Capture the cell that displays the provided text and extract its [x, y] central coordinate. 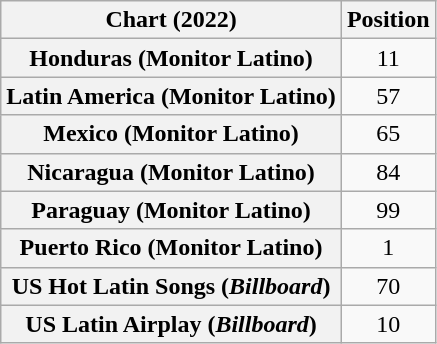
10 [388, 324]
57 [388, 96]
Position [388, 20]
US Latin Airplay (Billboard) [172, 324]
70 [388, 286]
65 [388, 134]
Paraguay (Monitor Latino) [172, 210]
Chart (2022) [172, 20]
Honduras (Monitor Latino) [172, 58]
1 [388, 248]
US Hot Latin Songs (Billboard) [172, 286]
Puerto Rico (Monitor Latino) [172, 248]
Nicaragua (Monitor Latino) [172, 172]
99 [388, 210]
Latin America (Monitor Latino) [172, 96]
84 [388, 172]
Mexico (Monitor Latino) [172, 134]
11 [388, 58]
